Pinpoint the cell where the given text exists, returning its (x, y) midpoint coordinate. 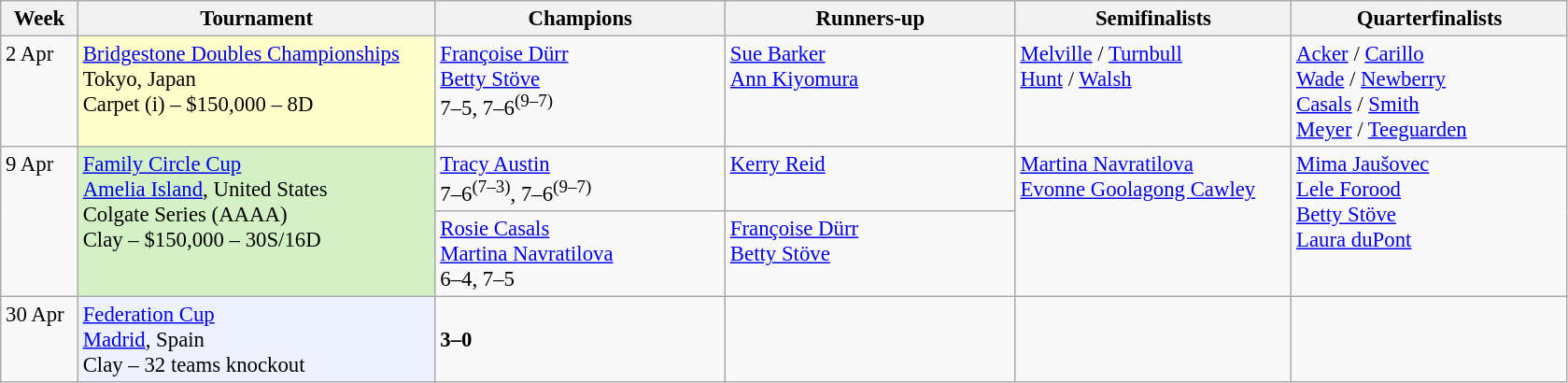
2 Apr (39, 92)
Sue Barker Ann Kiyomura (870, 92)
Quarterfinalists (1430, 19)
Family Circle Cup Amelia Island, United StatesColgate Series (AAAA)Clay – $150,000 – 30S/16D (256, 222)
Tracy Austin7–6(7–3), 7–6(9–7) (581, 179)
Tournament (256, 19)
Melville / Turnbull Hunt / Walsh (1153, 92)
Runners-up (870, 19)
Champions (581, 19)
Acker / Carillo Wade / Newberry Casals / Smith Meyer / Teeguarden (1430, 92)
Federation Cup Madrid, SpainClay – 32 teams knockout (256, 340)
Martina Navratilova Evonne Goolagong Cawley (1153, 222)
Semifinalists (1153, 19)
Rosie Casals Martina Navratilova6–4, 7–5 (581, 254)
Kerry Reid (870, 179)
30 Apr (39, 340)
Françoise Dürr Betty Stöve 7–5, 7–6(9–7) (581, 92)
Week (39, 19)
Mima Jaušovec Lele Forood Betty Stöve Laura duPont (1430, 222)
9 Apr (39, 222)
Françoise Dürr Betty Stöve (870, 254)
3–0 (581, 340)
Bridgestone Doubles Championships Tokyo, JapanCarpet (i) – $150,000 – 8D (256, 92)
